Return (X, Y) of the center of cell containing provided text 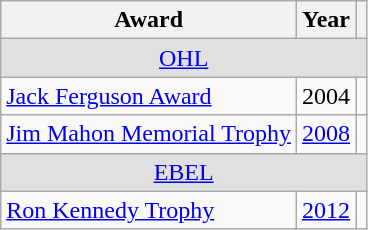
2012 (326, 210)
2008 (326, 134)
Award (149, 20)
Jim Mahon Memorial Trophy (149, 134)
Jack Ferguson Award (149, 96)
2004 (326, 96)
Ron Kennedy Trophy (149, 210)
Year (326, 20)
OHL (184, 58)
EBEL (184, 172)
